Return (X, Y) of the center of cell containing provided text 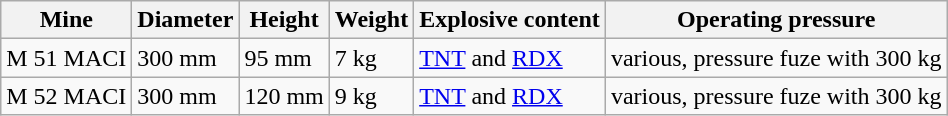
120 mm (284, 96)
7 kg (371, 58)
Diameter (186, 20)
M 51 MACI (66, 58)
Explosive content (510, 20)
Mine (66, 20)
Weight (371, 20)
Height (284, 20)
M 52 MACI (66, 96)
9 kg (371, 96)
Operating pressure (776, 20)
95 mm (284, 58)
